Capture the cell that displays the provided text and extract its [X, Y] central coordinate. 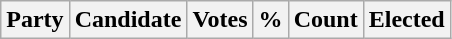
Party [35, 20]
Count [326, 20]
% [270, 20]
Votes [220, 20]
Elected [406, 20]
Candidate [128, 20]
